For the text-containing cell, return its midpoint in [x, y] coordinate format. 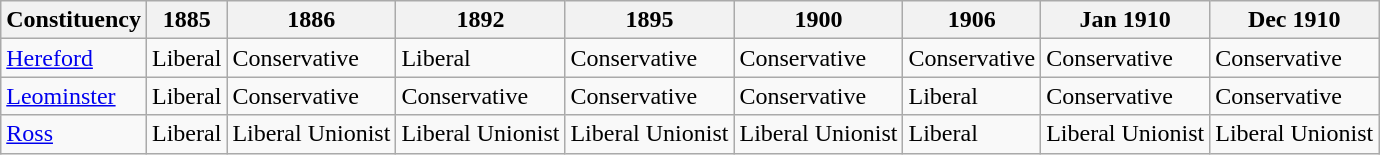
1885 [186, 20]
Dec 1910 [1294, 20]
Leominster [74, 96]
Constituency [74, 20]
1892 [480, 20]
Jan 1910 [1126, 20]
1906 [972, 20]
Hereford [74, 58]
1895 [650, 20]
1886 [312, 20]
1900 [818, 20]
Ross [74, 134]
